Find where the given text appears and provide that cell's center as [X, Y] coordinate. 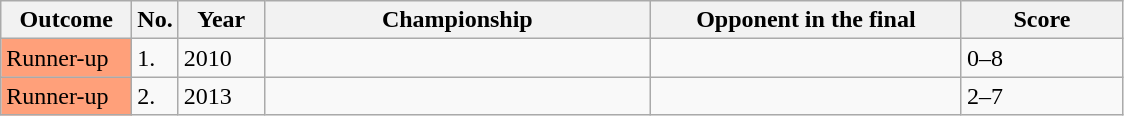
Championship [457, 20]
Score [1042, 20]
0–8 [1042, 58]
2010 [221, 58]
2. [155, 96]
1. [155, 58]
2013 [221, 96]
Opponent in the final [806, 20]
No. [155, 20]
Outcome [66, 20]
Year [221, 20]
2–7 [1042, 96]
